Provide the (X, Y) coordinate of the cell's center where the given text is located.  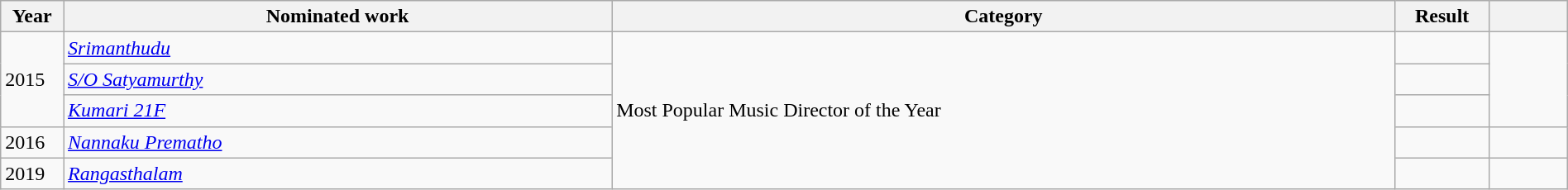
Nannaku Prematho (337, 142)
2016 (32, 142)
Rangasthalam (337, 173)
Nominated work (337, 17)
2019 (32, 173)
Most Popular Music Director of the Year (1004, 111)
S/O Satyamurthy (337, 79)
Srimanthudu (337, 48)
Category (1004, 17)
Year (32, 17)
Kumari 21F (337, 111)
2015 (32, 79)
Result (1442, 17)
